Detect which cell encompasses the target text, then output its [x, y] center coordinate. 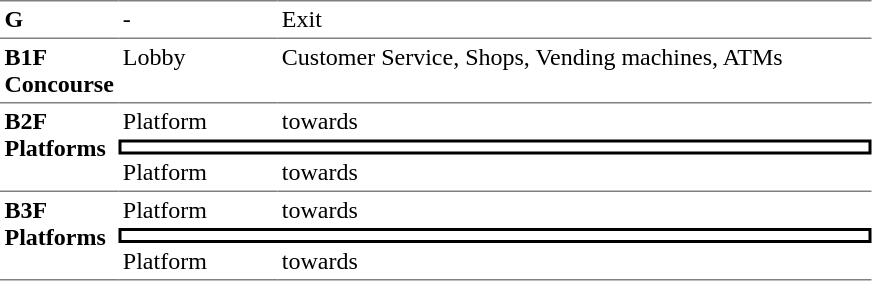
Lobby [198, 71]
Customer Service, Shops, Vending machines, ATMs [574, 71]
G [59, 19]
B2FPlatforms [59, 148]
B1FConcourse [59, 71]
B3FPlatforms [59, 236]
- [198, 19]
Exit [574, 19]
